Pinpoint the cell where the given text exists, returning its (x, y) midpoint coordinate. 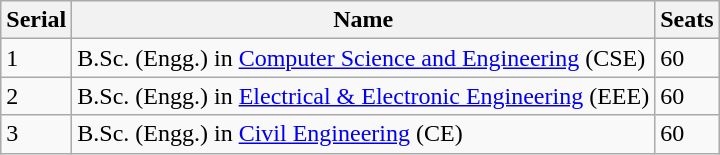
2 (36, 96)
3 (36, 134)
Name (364, 20)
B.Sc. (Engg.) in Civil Engineering (CE) (364, 134)
B.Sc. (Engg.) in Electrical & Electronic Engineering (EEE) (364, 96)
Serial (36, 20)
1 (36, 58)
Seats (687, 20)
B.Sc. (Engg.) in Computer Science and Engineering (CSE) (364, 58)
